Detect which cell encompasses the target text, then output its (X, Y) center coordinate. 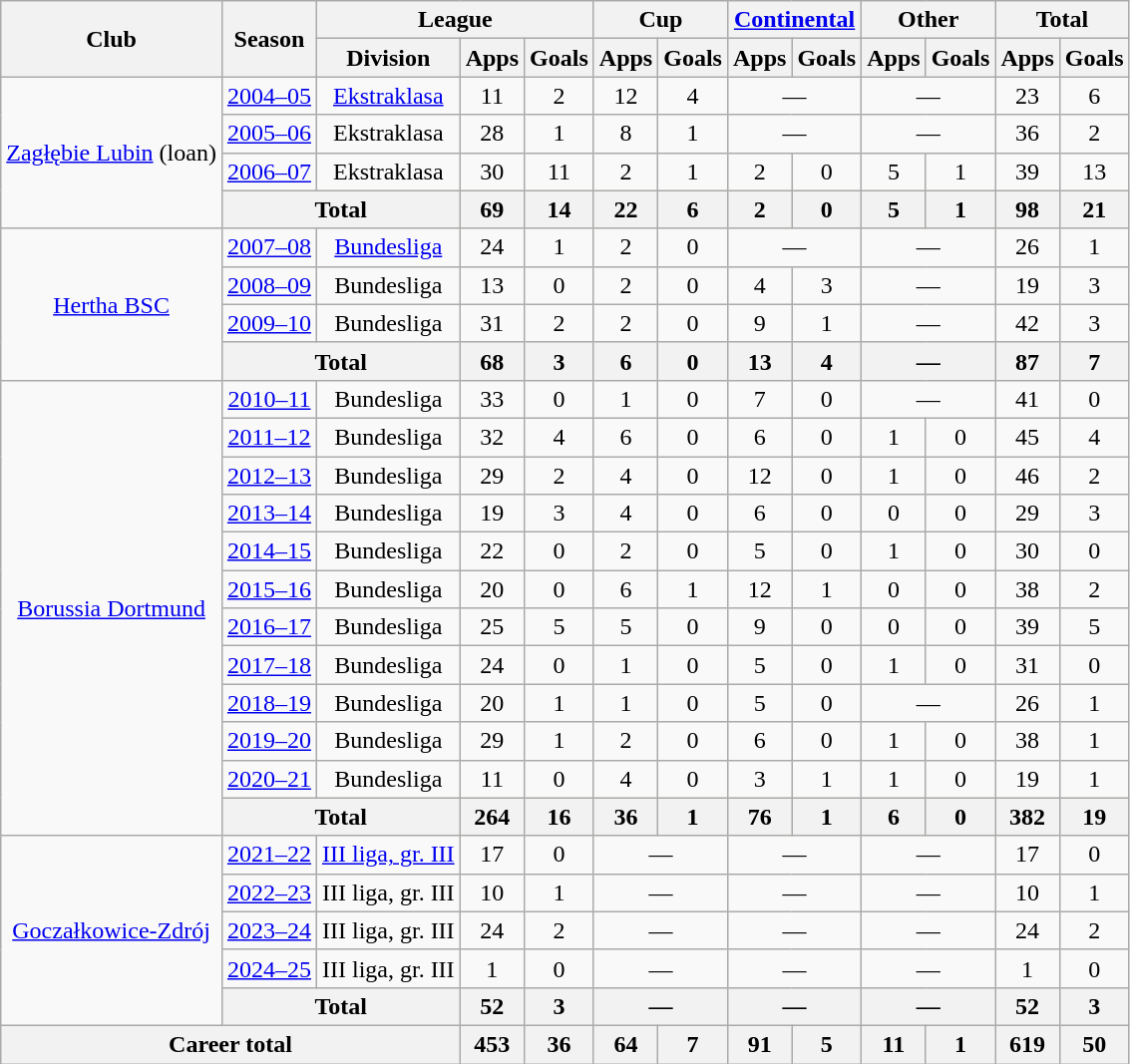
382 (1027, 817)
264 (492, 817)
21 (1094, 209)
23 (1027, 96)
2015–16 (269, 589)
2020–21 (269, 779)
2018–19 (269, 703)
69 (492, 209)
2012–13 (269, 476)
Goczałkowice-Zdrój (112, 930)
619 (1027, 1044)
16 (560, 817)
Club (112, 39)
64 (625, 1044)
14 (560, 209)
33 (492, 399)
Season (269, 39)
98 (1027, 209)
2006–07 (269, 172)
Hertha BSC (112, 304)
8 (625, 134)
Zagłębie Lubin (loan) (112, 153)
2016–17 (269, 627)
45 (1027, 437)
2014–15 (269, 551)
Continental (794, 20)
Other (929, 20)
League (455, 20)
25 (492, 627)
76 (759, 817)
50 (1094, 1044)
2005–06 (269, 134)
91 (759, 1044)
Cup (660, 20)
2019–20 (269, 741)
28 (492, 134)
453 (492, 1044)
68 (492, 361)
2024–25 (269, 968)
2013–14 (269, 514)
2011–12 (269, 437)
2017–18 (269, 665)
46 (1027, 476)
41 (1027, 399)
2008–09 (269, 285)
2010–11 (269, 399)
2004–05 (269, 96)
2021–22 (269, 855)
2023–24 (269, 930)
42 (1027, 323)
2009–10 (269, 323)
Division (388, 58)
2007–08 (269, 247)
2022–23 (269, 892)
Career total (230, 1044)
32 (492, 437)
Borussia Dortmund (112, 608)
87 (1027, 361)
